Locate the cell with the specified text and output its (X, Y) center coordinate. 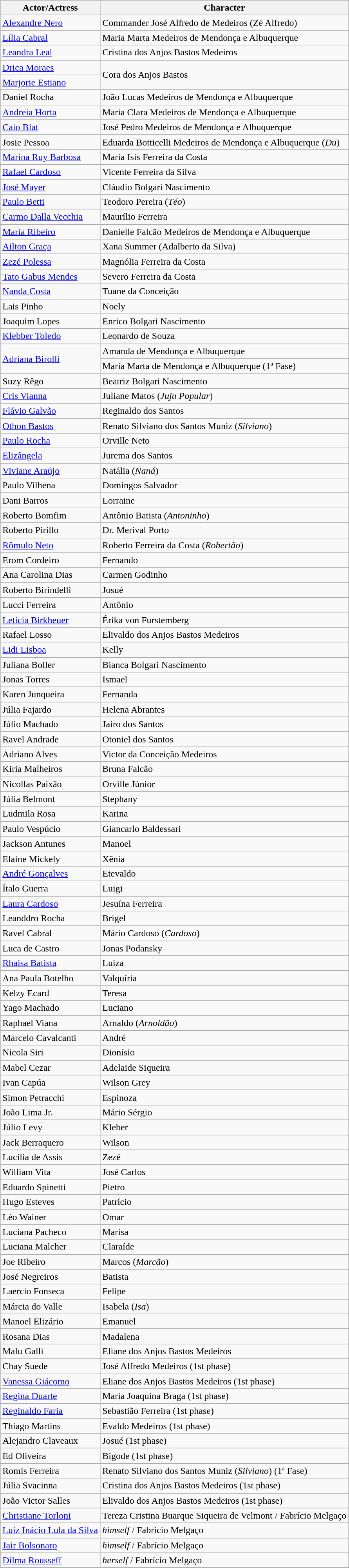
Paulo Vilhena (50, 486)
Renato Silviano dos Santos Muniz (Silviano) (1ª Fase) (224, 1471)
Jonas Podansky (224, 948)
herself / Fabrício Melgaço (224, 1560)
José Alfredo Medeiros (1st phase) (224, 1366)
Felipe (224, 1292)
Fernanda (224, 695)
Karina (224, 814)
Domingos Salvador (224, 486)
João Victor Salles (50, 1501)
Júlia Belmont (50, 799)
Jesuína Ferreira (224, 903)
Juliana Boller (50, 665)
Antônio (224, 605)
Wilson Grey (224, 1082)
Elivaldo dos Anjos Bastos Medeiros (1st phase) (224, 1501)
Elivaldo dos Anjos Bastos Medeiros (224, 635)
Josie Pessoa (50, 142)
Beatriz Bolgari Nascimento (224, 381)
Vicente Ferreira da Silva (224, 172)
Marina Ruy Barbosa (50, 157)
Karen Junqueira (50, 695)
Renato Silviano dos Santos Muniz (Silviano) (224, 426)
Zezé Polessa (50, 262)
Luiz Inácio Lula da Silva (50, 1530)
Lais Pinho (50, 306)
Vanessa Giácomo (50, 1381)
Luigi (224, 888)
Drica Moraes (50, 67)
Batista (224, 1277)
Cora dos Anjos Bastos (224, 75)
Reginaldo dos Santos (224, 411)
Regina Duarte (50, 1396)
Espinoza (224, 1097)
Léo Wainer (50, 1217)
Wilson (224, 1142)
José Negreiros (50, 1277)
Leandra Leal (50, 53)
Chay Suede (50, 1366)
Márcia do Valle (50, 1306)
Elaine Mickely (50, 859)
Júlio Machado (50, 724)
Patrício (224, 1202)
Lucci Ferreira (50, 605)
Magnólia Ferreira da Costa (224, 262)
Actor/Actress (50, 8)
Tuane da Conceição (224, 291)
Helena Abrantes (224, 709)
Cristina dos Anjos Bastos Medeiros (1st phase) (224, 1486)
André Gonçalves (50, 873)
Suzy Rêgo (50, 381)
Maria Marta de Mendonça e Albuquerque (1ª Fase) (224, 366)
Lília Cabral (50, 38)
Enrico Bolgari Nascimento (224, 321)
Ravel Cabral (50, 933)
Amanda de Mendonça e Albuquerque (224, 351)
Zezé (224, 1157)
Jairo dos Santos (224, 724)
Paulo Betti (50, 202)
Laura Cardoso (50, 903)
Bruna Falcão (224, 769)
Manoel (224, 844)
Maria Ribeiro (50, 232)
Ana Carolina Dias (50, 575)
Ailton Graça (50, 247)
Roberto Birindelli (50, 590)
Otoniel dos Santos (224, 739)
Christiane Torloni (50, 1515)
Kelly (224, 649)
Romis Ferreira (50, 1471)
Jair Bolsonaro (50, 1545)
Leonardo de Souza (224, 336)
Xana Summer (Adalberto da Silva) (224, 247)
Luciana Malcher (50, 1247)
Mário Cardoso (Cardoso) (224, 933)
Kleber (224, 1127)
Danielle Falcão Medeiros de Mendonça e Albuquerque (224, 232)
Nicola Siri (50, 1053)
Adriano Alves (50, 754)
Júlia Svacinna (50, 1486)
Dilma Rousseff (50, 1560)
Eduardo Spinetti (50, 1187)
Nicollas Paixão (50, 784)
Érika von Furstemberg (224, 620)
Xênia (224, 859)
Evaldo Medeiros (1st phase) (224, 1426)
William Vita (50, 1172)
Elizângela (50, 456)
Rafael Cardoso (50, 172)
Mário Sérgio (224, 1112)
Carmen Godinho (224, 575)
Marcos (Marcão) (224, 1262)
Adelaide Siqueira (224, 1068)
Character (224, 8)
Luciana Pacheco (50, 1232)
Hugo Esteves (50, 1202)
Arnaldo (Arnoldão) (224, 1023)
Juliane Matos (Juju Popular) (224, 396)
Ítalo Guerra (50, 888)
Lorraine (224, 500)
Bianca Bolgari Nascimento (224, 665)
Dr. Merival Porto (224, 530)
Leanddro Rocha (50, 919)
Teodoro Pereira (Téo) (224, 202)
Victor da Conceição Medeiros (224, 754)
Ludmila Rosa (50, 814)
Laercio Fonseca (50, 1292)
Manoel Elizário (50, 1321)
Brigel (224, 919)
Luciano (224, 1008)
Maria Marta Medeiros de Mendonça e Albuquerque (224, 38)
Raphael Viana (50, 1023)
Simon Petracchi (50, 1097)
Ivan Capúa (50, 1082)
Daniel Rocha (50, 97)
Dionísio (224, 1053)
Kelzy Ecard (50, 993)
Andreia Horta (50, 112)
Ismael (224, 680)
Yago Machado (50, 1008)
Flávio Galvão (50, 411)
Luiza (224, 963)
Rafael Losso (50, 635)
Eliane dos Anjos Bastos Medeiros (1st phase) (224, 1381)
Joaquim Lopes (50, 321)
Jack Berraquero (50, 1142)
Claraíde (224, 1247)
Roberto Bomfim (50, 515)
Natália (Naná) (224, 471)
Lidi Lisboa (50, 649)
Alexandre Nero (50, 23)
Paulo Vespúcio (50, 829)
Dani Barros (50, 500)
Omar (224, 1217)
Josué (1st phase) (224, 1441)
Orville Neto (224, 441)
Thiago Martins (50, 1426)
Roberto Ferreira da Costa (Robertão) (224, 545)
Marcelo Cavalcanti (50, 1038)
Valquíria (224, 978)
Alejandro Claveaux (50, 1441)
Madalena (224, 1336)
Roberto Pirillo (50, 530)
Cristina dos Anjos Bastos Medeiros (224, 53)
Joe Ribeiro (50, 1262)
Isabela (Isa) (224, 1306)
Tereza Cristina Buarque Siqueira de Velmont / Fabrício Melgaço (224, 1515)
João Lima Jr. (50, 1112)
André (224, 1038)
Maria Clara Medeiros de Mendonça e Albuquerque (224, 112)
Paulo Rocha (50, 441)
Cris Vianna (50, 396)
João Lucas Medeiros de Mendonça e Albuquerque (224, 97)
Caio Blat (50, 127)
José Mayer (50, 187)
Bigode (1st phase) (224, 1456)
Emanuel (224, 1321)
Commander José Alfredo de Medeiros (Zé Alfredo) (224, 23)
Eliane dos Anjos Bastos Medeiros (224, 1351)
Maria Joaquina Braga (1st phase) (224, 1396)
Reginaldo Faria (50, 1411)
Maria Isis Ferreira da Costa (224, 157)
Fernando (224, 560)
Erom Cordeiro (50, 560)
Jurema dos Santos (224, 456)
Orville Júnior (224, 784)
Etevaldo (224, 873)
Marisa (224, 1232)
Ana Paula Botelho (50, 978)
Jonas Torres (50, 680)
Rosana Dias (50, 1336)
Teresa (224, 993)
Maurílio Ferreira (224, 217)
Antônio Batista (Antoninho) (224, 515)
Luca de Castro (50, 948)
Rômulo Neto (50, 545)
Josué (224, 590)
Tato Gabus Mendes (50, 276)
Letícia Birkheuer (50, 620)
Ed Oliveira (50, 1456)
José Carlos (224, 1172)
Cláudio Bolgari Nascimento (224, 187)
Noely (224, 306)
José Pedro Medeiros de Mendonça e Albuquerque (224, 127)
Severo Ferreira da Costa (224, 276)
Lucilia de Assis (50, 1157)
Marjorie Estiano (50, 82)
Rhaisa Batista (50, 963)
Pietro (224, 1187)
Jackson Antunes (50, 844)
Giancarlo Baldessari (224, 829)
Júlia Fajardo (50, 709)
Viviane Araújo (50, 471)
Stephany (224, 799)
Carmo Dalla Vecchia (50, 217)
Mabel Cezar (50, 1068)
Ravel Andrade (50, 739)
Nanda Costa (50, 291)
Sebastião Ferreira (1st phase) (224, 1411)
Eduarda Botticelli Medeiros de Mendonça e Albuquerque (Du) (224, 142)
Adriana Birolli (50, 358)
Klebber Toledo (50, 336)
Kiria Malheiros (50, 769)
Júlio Levy (50, 1127)
Malu Galli (50, 1351)
Othon Bastos (50, 426)
